Pinpoint the cell where the given text exists, returning its (X, Y) midpoint coordinate. 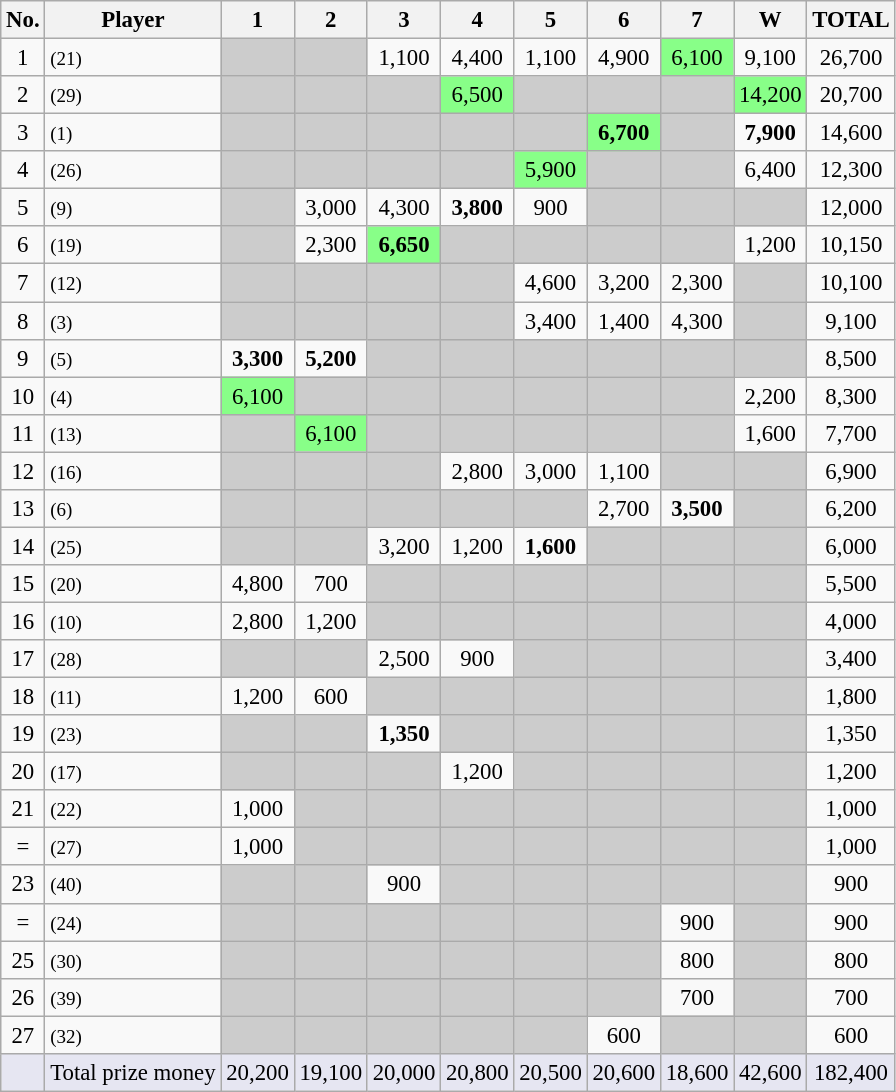
6,900 (851, 471)
7,700 (851, 433)
20,700 (851, 95)
(11) (133, 697)
8,500 (851, 358)
182,400 (851, 1073)
15 (23, 584)
(27) (133, 847)
(30) (133, 960)
5,900 (550, 170)
7,900 (770, 133)
(6) (133, 509)
20 (23, 772)
3,800 (478, 208)
6,700 (624, 133)
(23) (133, 734)
14 (23, 546)
4,900 (624, 58)
6,500 (478, 95)
(39) (133, 997)
25 (23, 960)
20,500 (550, 1073)
1,400 (624, 321)
1,800 (851, 697)
4,000 (851, 621)
6,200 (851, 509)
3,300 (258, 358)
(29) (133, 95)
17 (23, 659)
W (770, 20)
(5) (133, 358)
26 (23, 997)
26,700 (851, 58)
6,400 (770, 170)
8,300 (851, 396)
(21) (133, 58)
8 (23, 321)
2,700 (624, 509)
11 (23, 433)
(28) (133, 659)
19,100 (330, 1073)
(25) (133, 546)
20,200 (258, 1073)
2,200 (770, 396)
Player (133, 20)
(16) (133, 471)
6,650 (404, 245)
(40) (133, 885)
TOTAL (851, 20)
12 (23, 471)
4,600 (550, 283)
16 (23, 621)
10 (23, 396)
Total prize money (133, 1073)
42,600 (770, 1073)
(22) (133, 809)
(19) (133, 245)
19 (23, 734)
(13) (133, 433)
(1) (133, 133)
23 (23, 885)
18 (23, 697)
13 (23, 509)
14,200 (770, 95)
9 (23, 358)
5,200 (330, 358)
(24) (133, 922)
20,000 (404, 1073)
(10) (133, 621)
4,800 (258, 584)
(17) (133, 772)
6,000 (851, 546)
21 (23, 809)
(4) (133, 396)
5,500 (851, 584)
3,500 (696, 509)
10,100 (851, 283)
(9) (133, 208)
(12) (133, 283)
18,600 (696, 1073)
(26) (133, 170)
14,600 (851, 133)
(20) (133, 584)
10,150 (851, 245)
(3) (133, 321)
12,300 (851, 170)
20,800 (478, 1073)
12,000 (851, 208)
No. (23, 20)
(32) (133, 1035)
2,500 (404, 659)
27 (23, 1035)
20,600 (624, 1073)
4,400 (478, 58)
